Locate the cell with the specified text and output its (x, y) center coordinate. 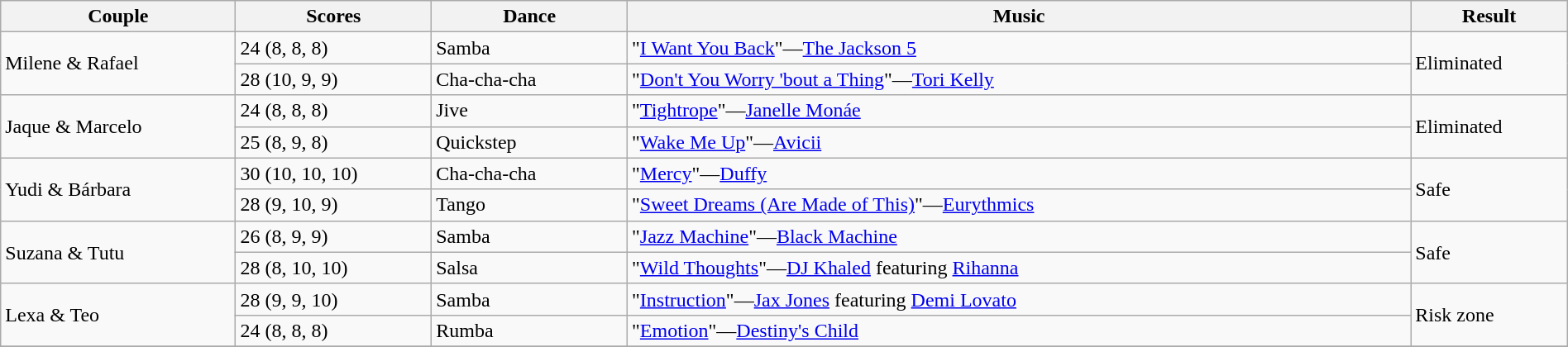
"Sweet Dreams (Are Made of This)"—Eurythmics (1019, 205)
Dance (529, 17)
Salsa (529, 268)
"I Want You Back"—The Jackson 5 (1019, 48)
Jaque & Marcelo (118, 126)
"Instruction"—Jax Jones featuring Demi Lovato (1019, 299)
"Jazz Machine"—Black Machine (1019, 236)
"Mercy"—Duffy (1019, 173)
"Wake Me Up"—Avicii (1019, 142)
Couple (118, 17)
Lexa & Teo (118, 315)
Quickstep (529, 142)
28 (9, 10, 9) (334, 205)
Tango (529, 205)
Scores (334, 17)
28 (10, 9, 9) (334, 79)
26 (8, 9, 9) (334, 236)
"Tightrope"—Janelle Monáe (1019, 111)
"Emotion"—Destiny's Child (1019, 330)
Yudi & Bárbara (118, 189)
Milene & Rafael (118, 64)
"Wild Thoughts"—DJ Khaled featuring Rihanna (1019, 268)
Result (1489, 17)
Rumba (529, 330)
30 (10, 10, 10) (334, 173)
Suzana & Tutu (118, 252)
28 (9, 9, 10) (334, 299)
Jive (529, 111)
Risk zone (1489, 315)
Music (1019, 17)
28 (8, 10, 10) (334, 268)
25 (8, 9, 8) (334, 142)
"Don't You Worry 'bout a Thing"—Tori Kelly (1019, 79)
